Locate the cell with the specified text and output its (x, y) center coordinate. 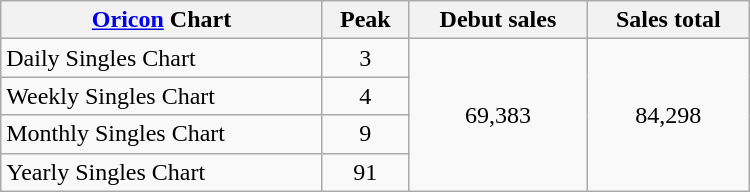
Debut sales (498, 20)
Sales total (668, 20)
84,298 (668, 115)
Monthly Singles Chart (162, 134)
9 (365, 134)
Yearly Singles Chart (162, 172)
Weekly Singles Chart (162, 96)
69,383 (498, 115)
3 (365, 58)
4 (365, 96)
Oricon Chart (162, 20)
91 (365, 172)
Daily Singles Chart (162, 58)
Peak (365, 20)
